Return [x, y] of the center of cell containing provided text 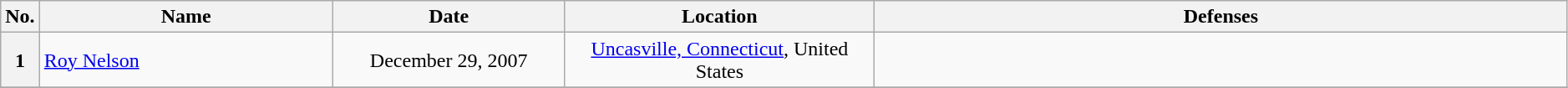
1 [20, 60]
Uncasville, Connecticut, United States [719, 60]
Defenses [1221, 17]
Location [719, 17]
December 29, 2007 [449, 60]
Roy Nelson [185, 60]
Date [449, 17]
Name [185, 17]
No. [20, 17]
